Detect which cell encompasses the target text, then output its (x, y) center coordinate. 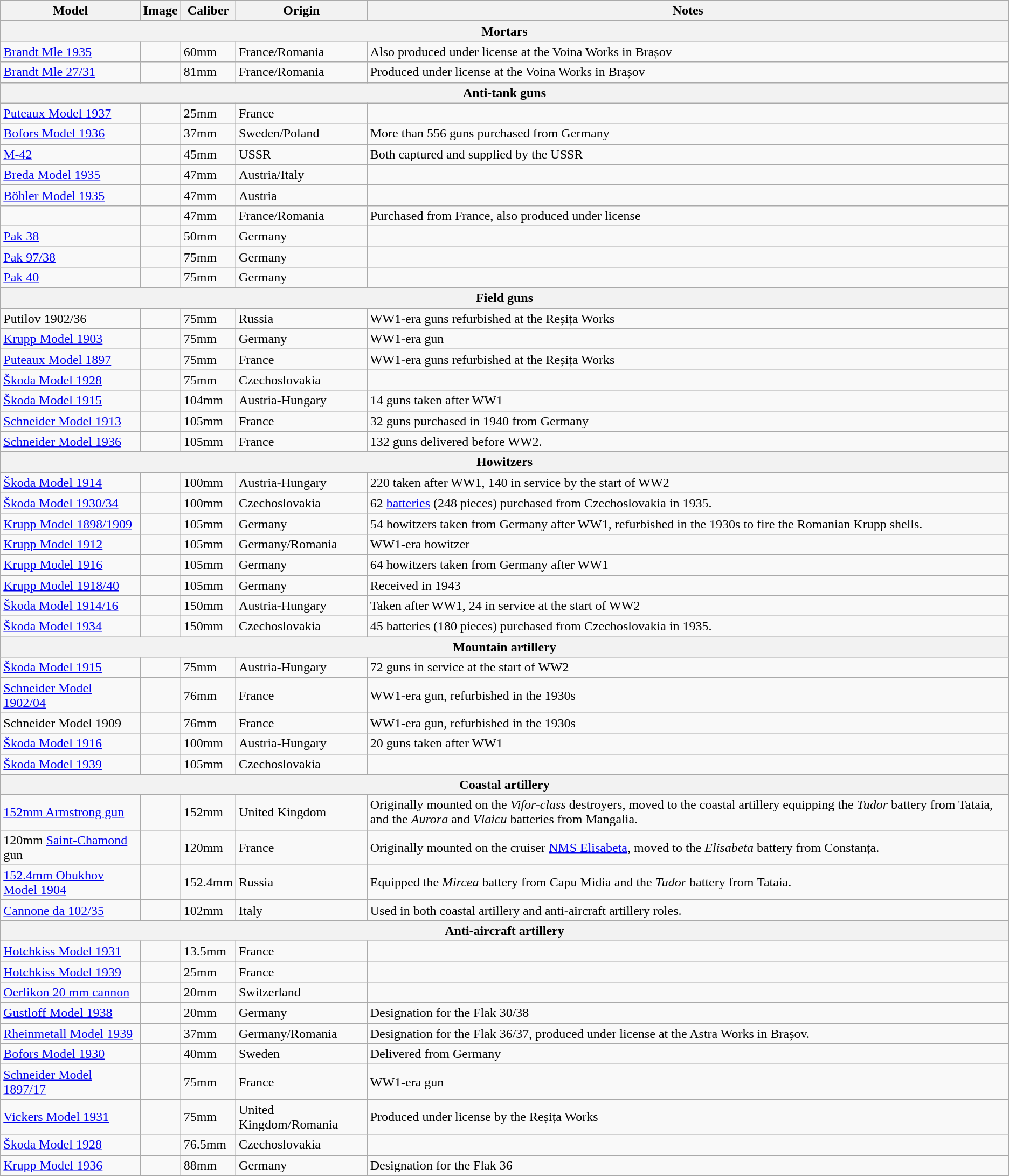
14 guns taken after WW1 (688, 401)
Taken after WW1, 24 in service at the start of WW2 (688, 606)
Notes (688, 11)
United Kingdom (302, 812)
50mm (208, 236)
152mm (208, 812)
Image (161, 11)
M-42 (70, 154)
62 batteries (248 pieces) purchased from Czechoslovakia in 1935. (688, 503)
Škoda Model 1914/16 (70, 606)
120mm (208, 848)
Equipped the Mircea battery from Capu Midia and the Tudor battery from Tataia. (688, 882)
102mm (208, 910)
Bofors Model 1930 (70, 1054)
Austria (302, 195)
Sweden (302, 1054)
220 taken after WW1, 140 in service by the start of WW2 (688, 483)
Mountain artillery (504, 647)
Cannone da 102/35 (70, 910)
Both captured and supplied by the USSR (688, 154)
45mm (208, 154)
Caliber (208, 11)
Schneider Model 1909 (70, 723)
Schneider Model 1902/04 (70, 696)
Putilov 1902/36 (70, 319)
Model (70, 11)
Škoda Model 1939 (70, 764)
Designation for the Flak 30/38 (688, 1013)
Produced under license by the Reșița Works (688, 1117)
Field guns (504, 298)
Also produced under license at the Voina Works in Brașov (688, 52)
88mm (208, 1165)
Škoda Model 1914 (70, 483)
Krupp Model 1903 (70, 339)
Anti-tank guns (504, 93)
Austria/Italy (302, 175)
Schneider Model 1897/17 (70, 1082)
Škoda Model 1916 (70, 744)
45 batteries (180 pieces) purchased from Czechoslovakia in 1935. (688, 627)
Vickers Model 1931 (70, 1117)
Brandt Mle 1935 (70, 52)
76.5mm (208, 1145)
Origin (302, 11)
USSR (302, 154)
Pak 38 (70, 236)
104mm (208, 401)
Howitzers (504, 462)
Krupp Model 1936 (70, 1165)
Mortars (504, 31)
Delivered from Germany (688, 1054)
Puteaux Model 1937 (70, 113)
Bofors Model 1936 (70, 134)
Sweden/Poland (302, 134)
152.4mm (208, 882)
Purchased from France, also produced under license (688, 216)
Designation for the Flak 36 (688, 1165)
Puteaux Model 1897 (70, 360)
120mm Saint-Chamond gun (70, 848)
54 howitzers taken from Germany after WW1, refurbished in the 1930s to fire the Romanian Krupp shells. (688, 524)
Škoda Model 1934 (70, 627)
Oerlikon 20 mm cannon (70, 993)
United Kingdom/Romania (302, 1117)
Originally mounted on the cruiser NMS Elisabeta, moved to the Elisabeta battery from Constanța. (688, 848)
132 guns delivered before WW2. (688, 442)
60mm (208, 52)
72 guns in service at the start of WW2 (688, 668)
More than 556 guns purchased from Germany (688, 134)
Pak 40 (70, 278)
Gustloff Model 1938 (70, 1013)
81mm (208, 72)
Received in 1943 (688, 585)
Hotchkiss Model 1939 (70, 972)
Switzerland (302, 993)
13.5mm (208, 951)
Schneider Model 1936 (70, 442)
Schneider Model 1913 (70, 421)
64 howitzers taken from Germany after WW1 (688, 565)
Pak 97/38 (70, 257)
Coastal artillery (504, 785)
Brandt Mle 27/31 (70, 72)
Italy (302, 910)
Breda Model 1935 (70, 175)
Škoda Model 1930/34 (70, 503)
152.4mm Obukhov Model 1904 (70, 882)
WW1-era howitzer (688, 544)
Böhler Model 1935 (70, 195)
Krupp Model 1916 (70, 565)
20 guns taken after WW1 (688, 744)
Krupp Model 1898/1909 (70, 524)
152mm Armstrong gun (70, 812)
Designation for the Flak 36/37, produced under license at the Astra Works in Brașov. (688, 1034)
Produced under license at the Voina Works in Brașov (688, 72)
40mm (208, 1054)
Rheinmetall Model 1939 (70, 1034)
Anti-aircraft artillery (504, 931)
Used in both coastal artillery and anti-aircraft artillery roles. (688, 910)
Hotchkiss Model 1931 (70, 951)
Krupp Model 1918/40 (70, 585)
Krupp Model 1912 (70, 544)
32 guns purchased in 1940 from Germany (688, 421)
